Determine the [X, Y] coordinate at the center of the cell enclosing the given text.  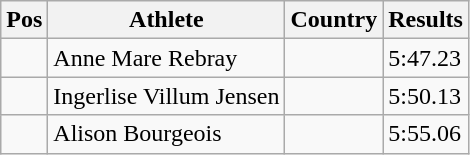
Athlete [166, 20]
Ingerlise Villum Jensen [166, 96]
Alison Bourgeois [166, 134]
Pos [24, 20]
Anne Mare Rebray [166, 58]
5:55.06 [426, 134]
Results [426, 20]
5:47.23 [426, 58]
5:50.13 [426, 96]
Country [334, 20]
